Identify which cell holds the provided text, then report its [X, Y] central coordinate. 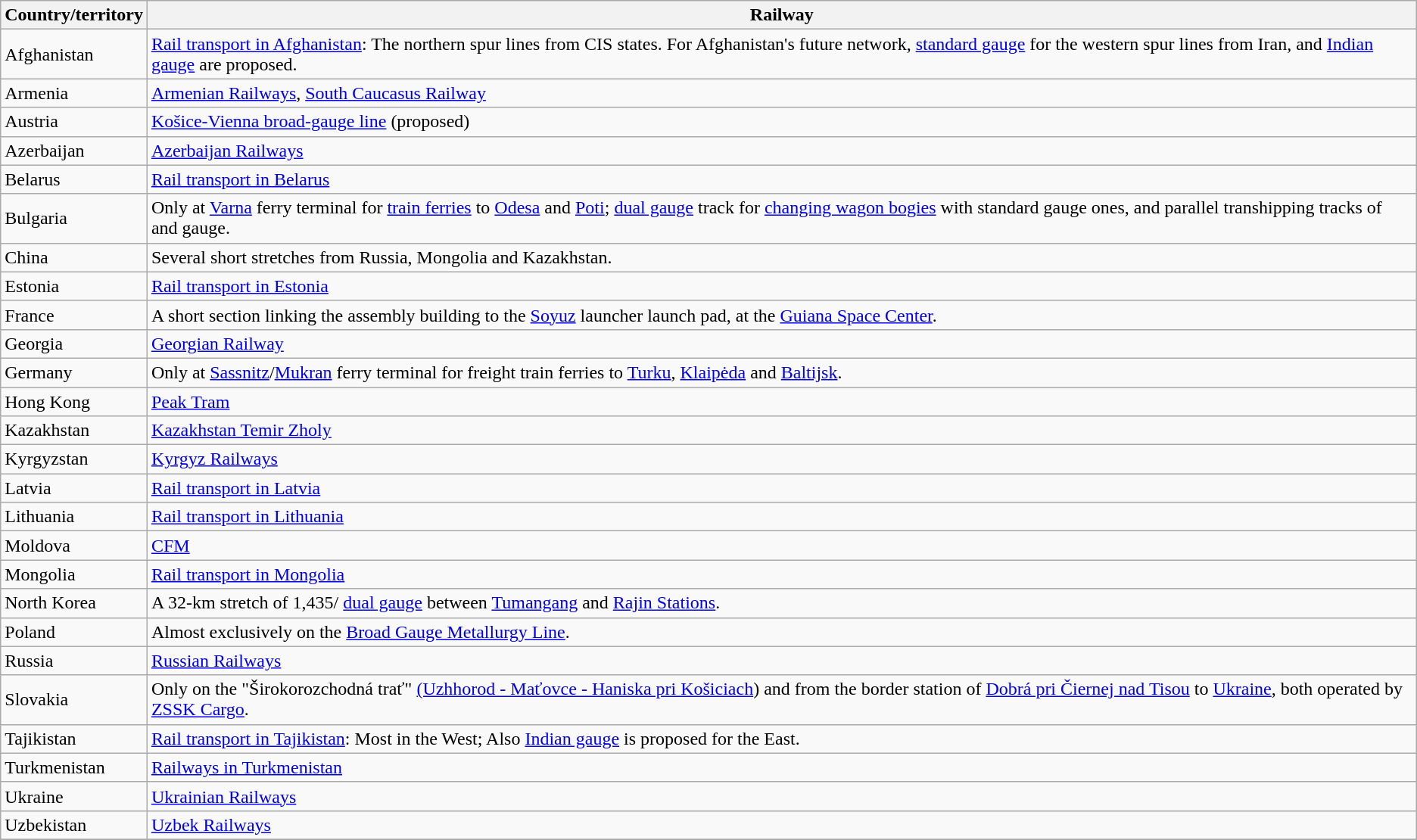
A short section linking the assembly building to the Soyuz launcher launch pad, at the Guiana Space Center. [781, 315]
Rail transport in Mongolia [781, 574]
Rail transport in Estonia [781, 286]
Hong Kong [74, 402]
Tajikistan [74, 739]
Russia [74, 661]
Košice-Vienna broad-gauge line (proposed) [781, 122]
CFM [781, 546]
Several short stretches from Russia, Mongolia and Kazakhstan. [781, 257]
Slovakia [74, 699]
Mongolia [74, 574]
Turkmenistan [74, 767]
Rail transport in Latvia [781, 488]
China [74, 257]
Uzbek Railways [781, 825]
Russian Railways [781, 661]
Germany [74, 372]
Armenian Railways, South Caucasus Railway [781, 93]
France [74, 315]
Ukrainian Railways [781, 796]
Kyrgyz Railways [781, 459]
Rail transport in Belarus [781, 179]
North Korea [74, 603]
Estonia [74, 286]
Country/territory [74, 15]
Only at Sassnitz/Mukran ferry terminal for freight train ferries to Turku, Klaipėda and Baltijsk. [781, 372]
Georgia [74, 344]
Kyrgyzstan [74, 459]
Railway [781, 15]
Poland [74, 632]
Austria [74, 122]
Azerbaijan Railways [781, 151]
Lithuania [74, 517]
Latvia [74, 488]
Kazakhstan Temir Zholy [781, 431]
Bulgaria [74, 218]
Railways in Turkmenistan [781, 767]
Armenia [74, 93]
A 32-km stretch of 1,435/ dual gauge between Tumangang and Rajin Stations. [781, 603]
Belarus [74, 179]
Rail transport in Lithuania [781, 517]
Almost exclusively on the Broad Gauge Metallurgy Line. [781, 632]
Peak Tram [781, 402]
Georgian Railway [781, 344]
Azerbaijan [74, 151]
Afghanistan [74, 54]
Rail transport in Tajikistan: Most in the West; Also Indian gauge is proposed for the East. [781, 739]
Uzbekistan [74, 825]
Ukraine [74, 796]
Kazakhstan [74, 431]
Moldova [74, 546]
